Detect which cell encompasses the target text, then output its [x, y] center coordinate. 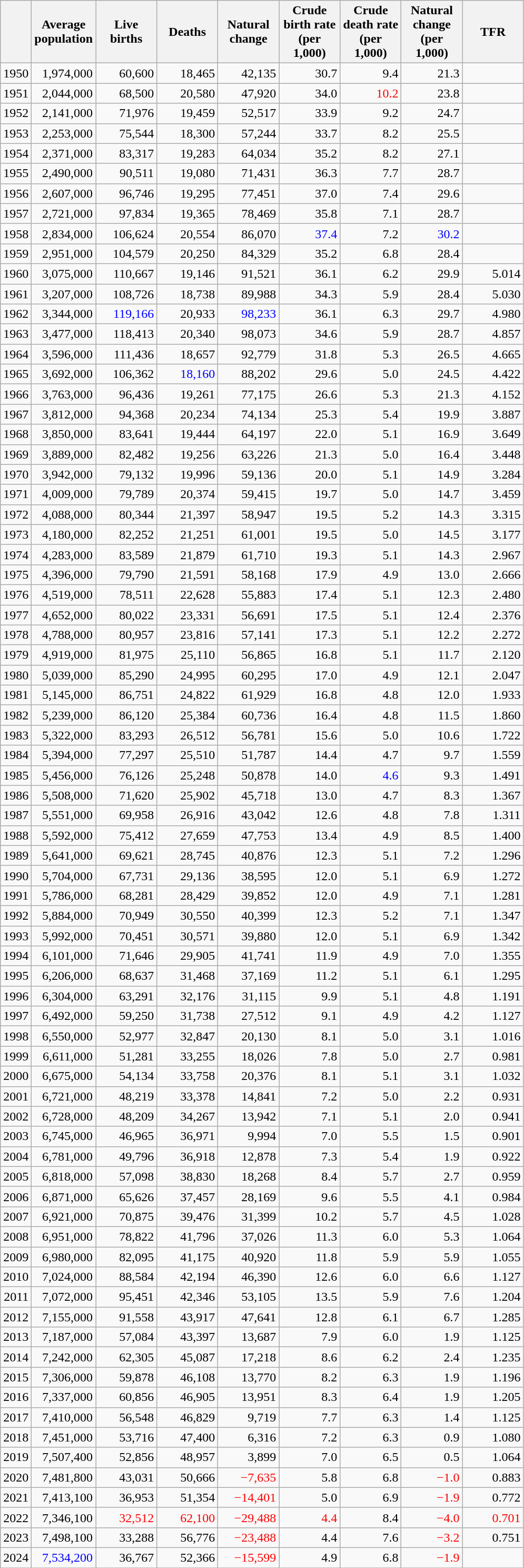
0.931 [493, 1096]
32,512 [126, 1517]
0.772 [493, 1497]
1994 [16, 956]
47,920 [249, 93]
90,511 [126, 173]
1973 [16, 534]
1951 [16, 93]
41,796 [187, 1236]
17.0 [310, 675]
12.1 [432, 675]
2003 [16, 1136]
35.8 [310, 213]
14,841 [249, 1096]
3.315 [493, 514]
33.7 [310, 133]
69,621 [126, 855]
4,788,000 [64, 635]
2022 [16, 1517]
46,905 [187, 1397]
2010 [16, 1277]
2007 [16, 1216]
3,075,000 [64, 274]
38,595 [249, 875]
12,878 [249, 1156]
33,758 [187, 1076]
1968 [16, 434]
1.559 [493, 755]
7,024,000 [64, 1277]
60,600 [126, 73]
2,834,000 [64, 233]
110,667 [126, 274]
1967 [16, 414]
6,550,000 [64, 1036]
14.9 [432, 474]
19,459 [187, 113]
5,456,000 [64, 775]
3,942,000 [64, 474]
80,022 [126, 615]
6,206,000 [64, 976]
0.9 [432, 1437]
77,297 [126, 755]
82,482 [126, 454]
1,974,000 [64, 73]
6,745,000 [64, 1136]
7.4 [371, 193]
3.459 [493, 494]
1955 [16, 173]
2016 [16, 1397]
45,087 [187, 1357]
6,921,000 [64, 1216]
−4.0 [432, 1517]
92,779 [249, 354]
32,847 [187, 1036]
28,429 [187, 895]
1979 [16, 655]
1959 [16, 254]
1.016 [493, 1036]
1.028 [493, 1216]
36,953 [126, 1497]
1981 [16, 695]
1.295 [493, 976]
45,718 [249, 795]
7,534,200 [64, 1557]
52,366 [187, 1557]
7,410,000 [64, 1417]
1.080 [493, 1437]
1.342 [493, 936]
1.311 [493, 815]
26,916 [187, 815]
0.751 [493, 1537]
27,512 [249, 1016]
1957 [16, 213]
5,641,000 [64, 855]
68,500 [126, 93]
59,878 [126, 1377]
60,736 [249, 715]
9,994 [249, 1136]
0.901 [493, 1136]
3,596,000 [64, 354]
6.5 [371, 1457]
1980 [16, 675]
6,951,000 [64, 1236]
1972 [16, 514]
1966 [16, 394]
11.2 [310, 976]
56,691 [249, 615]
1952 [16, 113]
2,371,000 [64, 153]
9.4 [371, 73]
1993 [16, 936]
18,657 [187, 354]
8.5 [432, 835]
7,413,100 [64, 1497]
1.491 [493, 775]
7,346,100 [64, 1517]
32,176 [187, 996]
91,521 [249, 274]
0.883 [493, 1477]
−3.2 [432, 1537]
83,293 [126, 735]
104,579 [126, 254]
3.887 [493, 414]
43,917 [187, 1317]
70,875 [126, 1216]
1964 [16, 354]
82,095 [126, 1257]
21,251 [187, 534]
57,141 [249, 635]
67,731 [126, 875]
59,250 [126, 1016]
3,763,000 [64, 394]
59,136 [249, 474]
4,519,000 [64, 595]
36.3 [310, 173]
119,166 [126, 314]
2009 [16, 1257]
52,517 [249, 113]
5,884,000 [64, 916]
118,413 [126, 334]
TFR [493, 32]
88,202 [249, 374]
−29,488 [249, 1517]
13.5 [310, 1297]
52,977 [126, 1036]
71,620 [126, 795]
1.285 [493, 1317]
19,283 [187, 153]
2,044,000 [64, 93]
6,316 [249, 1437]
54,134 [126, 1076]
1983 [16, 735]
4,009,000 [64, 494]
11.3 [310, 1236]
3,692,000 [64, 374]
3,899 [249, 1457]
56,776 [187, 1537]
24,822 [187, 695]
1953 [16, 133]
80,344 [126, 514]
25,110 [187, 655]
1982 [16, 715]
18,738 [187, 294]
7,498,100 [64, 1537]
19,261 [187, 394]
0.941 [493, 1116]
1985 [16, 775]
74,134 [249, 414]
95,451 [126, 1297]
71,431 [249, 173]
2017 [16, 1417]
59,415 [249, 494]
42,135 [249, 73]
5,704,000 [64, 875]
58,168 [249, 574]
1.191 [493, 996]
48,209 [126, 1116]
46,829 [187, 1417]
2.376 [493, 615]
52,856 [126, 1457]
Natural change [249, 32]
33.9 [310, 113]
Natural change (per 1,000) [432, 32]
4,652,000 [64, 615]
88,584 [126, 1277]
111,436 [126, 354]
21,879 [187, 554]
19,256 [187, 454]
18,465 [187, 73]
3,477,000 [64, 334]
23,331 [187, 615]
28,169 [249, 1196]
2012 [16, 1317]
31,399 [249, 1216]
30.7 [310, 73]
1991 [16, 895]
17.4 [310, 595]
2.666 [493, 574]
4.857 [493, 334]
13,770 [249, 1377]
69,958 [126, 815]
1960 [16, 274]
51,281 [126, 1056]
53,716 [126, 1437]
1969 [16, 454]
79,789 [126, 494]
55,883 [249, 595]
Live births [126, 32]
75,412 [126, 835]
3,812,000 [64, 414]
1.355 [493, 956]
6,611,000 [64, 1056]
5,394,000 [64, 755]
6,728,000 [64, 1116]
2,951,000 [64, 254]
2,253,000 [64, 133]
24.5 [432, 374]
19,146 [187, 274]
17.5 [310, 615]
3,344,000 [64, 314]
24,995 [187, 675]
47,400 [187, 1437]
2021 [16, 1497]
39,880 [249, 936]
9.6 [310, 1196]
7,481,800 [64, 1477]
33,378 [187, 1096]
37.4 [310, 233]
20,933 [187, 314]
49,796 [126, 1156]
4.2 [432, 1016]
13,942 [249, 1116]
1998 [16, 1036]
2023 [16, 1537]
5,592,000 [64, 835]
86,751 [126, 695]
2020 [16, 1477]
28,745 [187, 855]
23,816 [187, 635]
27.1 [432, 153]
20,340 [187, 334]
7,507,400 [64, 1457]
3.284 [493, 474]
1990 [16, 875]
61,001 [249, 534]
16.9 [432, 434]
9.1 [310, 1016]
−14,401 [249, 1497]
5.030 [493, 294]
31,115 [249, 996]
19.7 [310, 494]
57,084 [126, 1337]
6.6 [432, 1277]
86,070 [249, 233]
40,920 [249, 1257]
2019 [16, 1457]
11.8 [310, 1257]
34.3 [310, 294]
21,397 [187, 514]
7,306,000 [64, 1377]
18,026 [249, 1056]
0.5 [432, 1457]
68,281 [126, 895]
2.4 [432, 1357]
106,362 [126, 374]
29,136 [187, 875]
9,719 [249, 1417]
63,226 [249, 454]
Crude death rate (per 1,000) [371, 32]
2,607,000 [64, 193]
4.6 [371, 775]
2.047 [493, 675]
1.055 [493, 1257]
4,180,000 [64, 534]
−23,488 [249, 1537]
51,787 [249, 755]
1975 [16, 574]
18,160 [187, 374]
6.4 [371, 1397]
7.9 [310, 1337]
77,175 [249, 394]
0.922 [493, 1156]
0.959 [493, 1176]
68,637 [126, 976]
4,919,000 [64, 655]
7,337,000 [64, 1397]
2.2 [432, 1096]
6,492,000 [64, 1016]
2,721,000 [64, 213]
1.4 [432, 1417]
29,905 [187, 956]
98,073 [249, 334]
1961 [16, 294]
6,721,000 [64, 1096]
60,295 [249, 675]
4.1 [432, 1196]
46,390 [249, 1277]
6,781,000 [64, 1156]
11.9 [310, 956]
18,300 [187, 133]
56,781 [249, 735]
17.3 [310, 635]
19,996 [187, 474]
26.5 [432, 354]
42,194 [187, 1277]
6,980,000 [64, 1257]
50,666 [187, 1477]
37,169 [249, 976]
5,786,000 [64, 895]
60,856 [126, 1397]
71,976 [126, 113]
78,469 [249, 213]
106,624 [126, 233]
7.3 [310, 1156]
3.448 [493, 454]
42,346 [187, 1297]
7,155,000 [64, 1317]
25.5 [432, 133]
25.3 [310, 414]
2.0 [432, 1116]
2024 [16, 1557]
1976 [16, 595]
50,878 [249, 775]
2005 [16, 1176]
20,376 [249, 1076]
1.032 [493, 1076]
40,876 [249, 855]
30,571 [187, 936]
1.933 [493, 695]
15.6 [310, 735]
1977 [16, 615]
34.0 [310, 93]
80,957 [126, 635]
76,126 [126, 775]
94,368 [126, 414]
84,329 [249, 254]
14.7 [432, 494]
1.400 [493, 835]
2006 [16, 1196]
20,234 [187, 414]
37.0 [310, 193]
25,384 [187, 715]
79,132 [126, 474]
4.152 [493, 394]
1.196 [493, 1377]
25,510 [187, 755]
26.6 [310, 394]
1988 [16, 835]
19,444 [187, 434]
61,929 [249, 695]
1974 [16, 554]
Average population [64, 32]
11.5 [432, 715]
26,512 [187, 735]
5.014 [493, 274]
3.177 [493, 534]
1.367 [493, 795]
64,197 [249, 434]
57,244 [249, 133]
6.7 [432, 1317]
4.5 [432, 1216]
81,975 [126, 655]
12.2 [432, 635]
2,490,000 [64, 173]
5,145,000 [64, 695]
83,641 [126, 434]
1970 [16, 474]
13.4 [310, 835]
43,042 [249, 815]
31,738 [187, 1016]
37,026 [249, 1236]
11.7 [432, 655]
2018 [16, 1437]
30.2 [432, 233]
3.649 [493, 434]
1986 [16, 795]
19,080 [187, 173]
1.860 [493, 715]
1958 [16, 233]
29.9 [432, 274]
Deaths [187, 32]
1.272 [493, 875]
5,551,000 [64, 815]
9.7 [432, 755]
62,305 [126, 1357]
1995 [16, 976]
7,187,000 [64, 1337]
65,626 [126, 1196]
85,290 [126, 675]
1950 [16, 73]
19,295 [187, 193]
2,141,000 [64, 113]
2002 [16, 1116]
61,710 [249, 554]
78,822 [126, 1236]
4,396,000 [64, 574]
2.272 [493, 635]
25,902 [187, 795]
13,687 [249, 1337]
22,628 [187, 595]
1.205 [493, 1397]
40,399 [249, 916]
−1.0 [432, 1477]
1965 [16, 374]
9.3 [432, 775]
86,120 [126, 715]
31,468 [187, 976]
83,589 [126, 554]
1.5 [432, 1136]
14.0 [310, 775]
56,548 [126, 1417]
30,550 [187, 916]
2.480 [493, 595]
20,580 [187, 93]
2004 [16, 1156]
19.3 [310, 554]
41,741 [249, 956]
4,088,000 [64, 514]
3,889,000 [64, 454]
0.984 [493, 1196]
7,451,000 [64, 1437]
43,397 [187, 1337]
1954 [16, 153]
4.422 [493, 374]
58,947 [249, 514]
1978 [16, 635]
4,283,000 [64, 554]
21,591 [187, 574]
20,250 [187, 254]
23.8 [432, 93]
75,544 [126, 133]
7,242,000 [64, 1357]
62,100 [187, 1517]
1984 [16, 755]
91,558 [126, 1317]
6,871,000 [64, 1196]
79,790 [126, 574]
48,219 [126, 1096]
39,476 [187, 1216]
97,834 [126, 213]
5,239,000 [64, 715]
2001 [16, 1096]
47,641 [249, 1317]
2008 [16, 1236]
78,511 [126, 595]
6,101,000 [64, 956]
4.980 [493, 314]
−15,599 [249, 1557]
89,988 [249, 294]
Crude birth rate (per 1,000) [310, 32]
1996 [16, 996]
1999 [16, 1056]
1.296 [493, 855]
1.347 [493, 916]
51,354 [187, 1497]
18,268 [249, 1176]
56,865 [249, 655]
29.7 [432, 314]
37,457 [187, 1196]
6,675,000 [64, 1076]
2.967 [493, 554]
53,105 [249, 1297]
43,031 [126, 1477]
27,659 [187, 835]
3,850,000 [64, 434]
9.2 [371, 113]
24.7 [432, 113]
25,248 [187, 775]
2014 [16, 1357]
5.8 [310, 1477]
0.981 [493, 1056]
36,767 [126, 1557]
70,451 [126, 936]
13,951 [249, 1397]
3,207,000 [64, 294]
47,753 [249, 835]
108,726 [126, 294]
33,288 [126, 1537]
1997 [16, 1016]
96,746 [126, 193]
10.6 [432, 735]
20,130 [249, 1036]
5,322,000 [64, 735]
5,039,000 [64, 675]
17.9 [310, 574]
38,830 [187, 1176]
57,098 [126, 1176]
5,992,000 [64, 936]
31.8 [310, 354]
41,175 [187, 1257]
1963 [16, 334]
19.9 [432, 414]
9.9 [310, 996]
20,554 [187, 233]
2015 [16, 1377]
33,255 [187, 1056]
36,971 [187, 1136]
77,451 [249, 193]
1992 [16, 916]
14.4 [310, 755]
17,218 [249, 1357]
71,646 [126, 956]
82,252 [126, 534]
1956 [16, 193]
34.6 [310, 334]
12.8 [310, 1317]
1962 [16, 314]
20.0 [310, 474]
2013 [16, 1337]
1971 [16, 494]
19,365 [187, 213]
1987 [16, 815]
1.281 [493, 895]
−7,635 [249, 1477]
5,508,000 [64, 795]
34,267 [187, 1116]
46,965 [126, 1136]
1.722 [493, 735]
12.4 [432, 615]
8.6 [310, 1357]
7,072,000 [64, 1297]
1.235 [493, 1357]
2000 [16, 1076]
83,317 [126, 153]
2011 [16, 1297]
22.0 [310, 434]
20,374 [187, 494]
96,436 [126, 394]
98,233 [249, 314]
39,852 [249, 895]
6,304,000 [64, 996]
1.204 [493, 1297]
6,818,000 [64, 1176]
1989 [16, 855]
46,108 [187, 1377]
63,291 [126, 996]
0.701 [493, 1517]
14.5 [432, 534]
70,949 [126, 916]
4.665 [493, 354]
36,918 [187, 1156]
64,034 [249, 153]
2.120 [493, 655]
48,957 [187, 1457]
